Find where the given text appears and provide that cell's center as (x, y) coordinate. 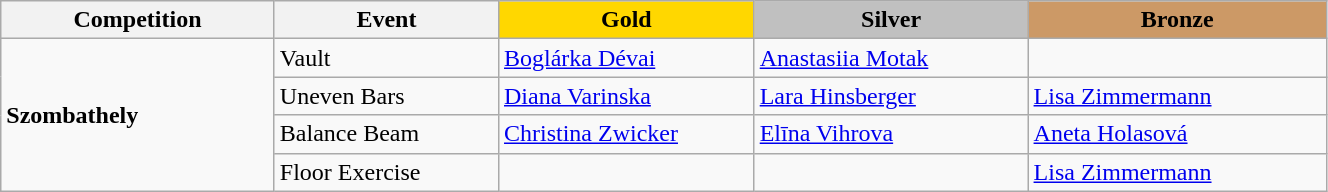
Bronze (1177, 20)
Event (386, 20)
Elīna Vihrova (891, 134)
Floor Exercise (386, 172)
Diana Varinska (626, 96)
Lara Hinsberger (891, 96)
Vault (386, 58)
Competition (138, 20)
Boglárka Dévai (626, 58)
Szombathely (138, 115)
Anastasiia Motak (891, 58)
Silver (891, 20)
Gold (626, 20)
Christina Zwicker (626, 134)
Aneta Holasová (1177, 134)
Balance Beam (386, 134)
Uneven Bars (386, 96)
